From the cell containing the given text, extract its center point as [x, y] coordinate. 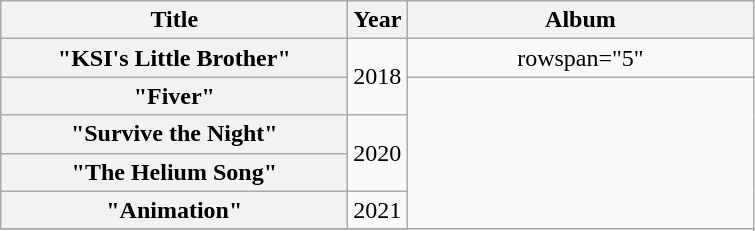
2020 [378, 153]
Year [378, 20]
rowspan="5" [580, 58]
"Survive the Night" [174, 134]
"Fiver" [174, 96]
Title [174, 20]
"The Helium Song" [174, 172]
Album [580, 20]
2018 [378, 77]
"Animation" [174, 210]
2021 [378, 210]
"KSI's Little Brother" [174, 58]
